Determine the (x, y) coordinate at the center of the cell enclosing the given text.  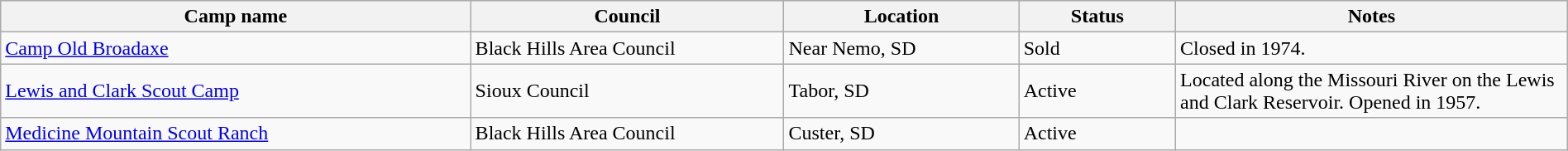
Status (1097, 17)
Camp name (236, 17)
Lewis and Clark Scout Camp (236, 91)
Notes (1372, 17)
Sioux Council (627, 91)
Location (901, 17)
Council (627, 17)
Near Nemo, SD (901, 48)
Closed in 1974. (1372, 48)
Tabor, SD (901, 91)
Camp Old Broadaxe (236, 48)
Medicine Mountain Scout Ranch (236, 134)
Located along the Missouri River on the Lewis and Clark Reservoir. Opened in 1957. (1372, 91)
Custer, SD (901, 134)
Sold (1097, 48)
